Identify which cell holds the provided text, then report its [x, y] central coordinate. 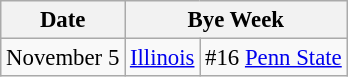
Illinois [162, 58]
November 5 [63, 58]
Bye Week [236, 20]
Date [63, 20]
#16 Penn State [274, 58]
